Return (X, Y) of the center of cell containing provided text 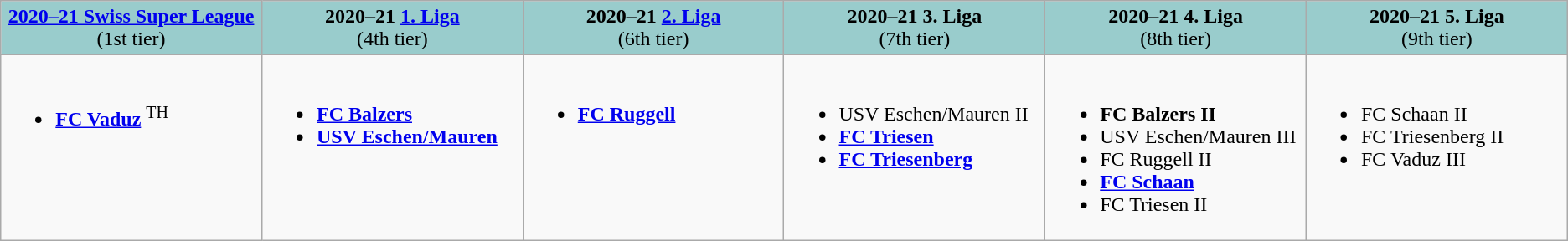
FC Vaduz TH (132, 147)
2020–21 2. Liga(6th tier) (653, 28)
2020–21 Swiss Super League(1st tier) (132, 28)
FC Ruggell (653, 147)
2020–21 5. Liga(9th tier) (1436, 28)
FC BalzersUSV Eschen/Mauren (392, 147)
2020–21 1. Liga(4th tier) (392, 28)
FC Balzers IIUSV Eschen/Mauren IIIFC Ruggell IIFC SchaanFC Triesen II (1176, 147)
FC Schaan IIFC Triesenberg IIFC Vaduz III (1436, 147)
USV Eschen/Mauren IIFC TriesenFC Triesenberg (915, 147)
2020–21 4. Liga(8th tier) (1176, 28)
2020–21 3. Liga(7th tier) (915, 28)
